For the text-containing cell, return its midpoint in [x, y] coordinate format. 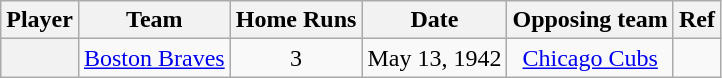
Chicago Cubs [590, 58]
Home Runs [296, 20]
Date [434, 20]
Opposing team [590, 20]
Team [154, 20]
Player [40, 20]
May 13, 1942 [434, 58]
3 [296, 58]
Boston Braves [154, 58]
Ref [696, 20]
